Find where the given text appears and provide that cell's center as (x, y) coordinate. 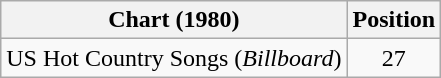
Chart (1980) (174, 20)
27 (394, 58)
Position (394, 20)
US Hot Country Songs (Billboard) (174, 58)
